Scan for the cell matching the given text and deliver its [x, y] coordinate at center. 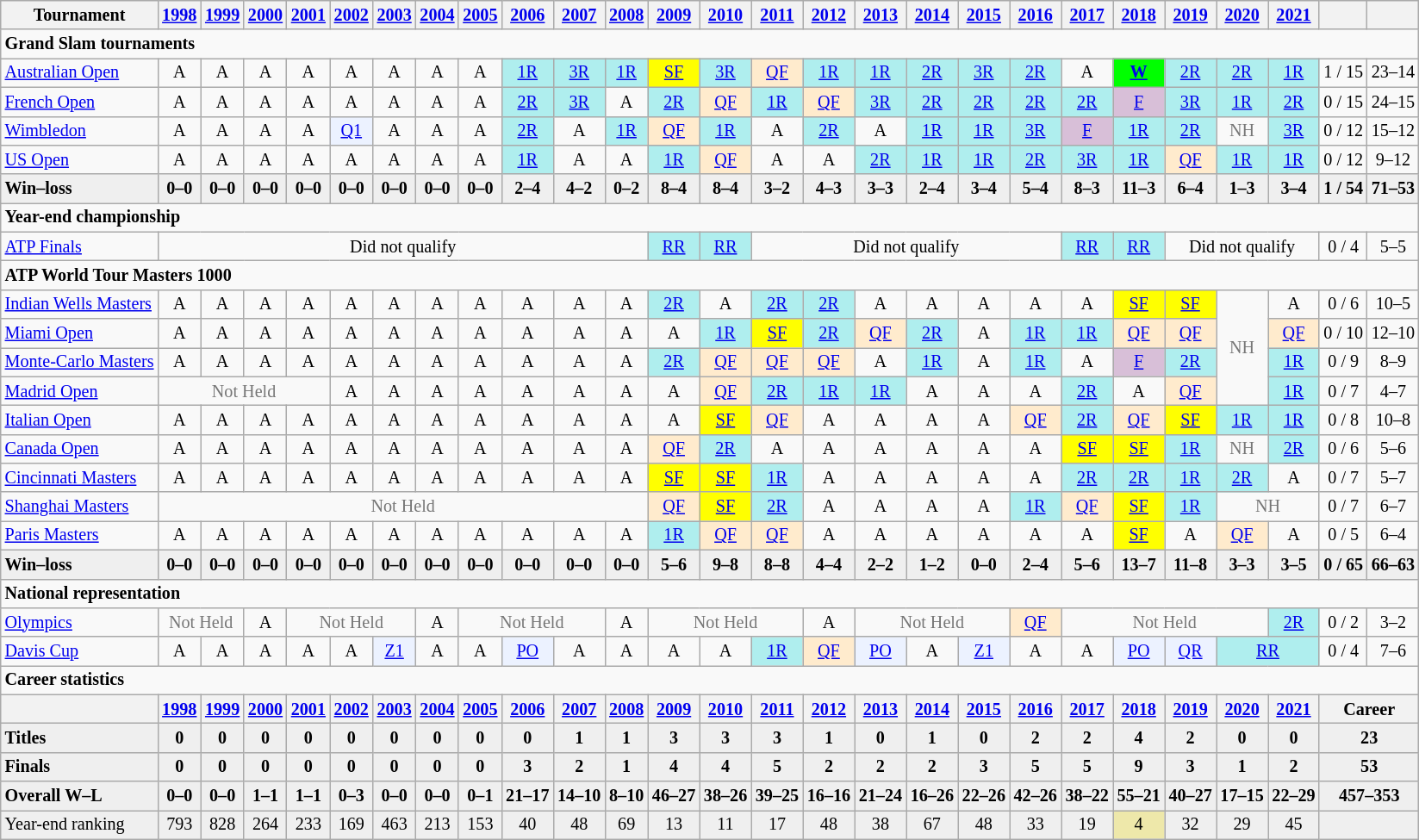
21–17 [527, 796]
QR [1191, 652]
11–3 [1139, 190]
Year-end ranking [79, 825]
5–5 [1393, 247]
10–5 [1393, 305]
153 [480, 825]
Olympics [79, 623]
15–12 [1393, 131]
W [1139, 73]
17–15 [1242, 796]
Career statistics [710, 681]
66–63 [1393, 565]
1–3 [1242, 190]
233 [308, 825]
Indian Wells Masters [79, 305]
Miami Open [79, 333]
Wimbledon [79, 131]
14–10 [579, 796]
Davis Cup [79, 652]
4–7 [1393, 392]
8–10 [626, 796]
Canada Open [79, 450]
Cincinnati Masters [79, 478]
5–4 [1036, 190]
Grand Slam tournaments [710, 45]
ATP World Tour Masters 1000 [710, 276]
13 [674, 825]
39–25 [777, 796]
2–2 [881, 565]
Monte-Carlo Masters [79, 363]
53 [1368, 768]
69 [626, 825]
828 [222, 825]
Italian Open [79, 420]
Year-end championship [710, 218]
1 / 15 [1342, 73]
21–24 [881, 796]
67 [932, 825]
Finals [79, 768]
4–3 [829, 190]
Shanghai Masters [79, 507]
6–7 [1393, 507]
55–21 [1139, 796]
0–2 [626, 190]
23–14 [1393, 73]
0 / 5 [1342, 536]
23 [1368, 738]
11 [725, 825]
US Open [79, 160]
Paris Masters [79, 536]
71–53 [1393, 190]
10–8 [1393, 420]
0–3 [352, 796]
33 [1036, 825]
5–7 [1393, 478]
1–2 [932, 565]
French Open [79, 103]
0–1 [480, 796]
29 [1242, 825]
22–29 [1294, 796]
Tournament [79, 16]
0 / 65 [1342, 565]
12–10 [1393, 333]
40–27 [1191, 796]
463 [395, 825]
38 [881, 825]
17 [777, 825]
9 [1139, 768]
0 / 10 [1342, 333]
8–9 [1393, 363]
213 [438, 825]
264 [265, 825]
Titles [79, 738]
9–8 [725, 565]
0 / 15 [1342, 103]
8–3 [1087, 190]
42–26 [1036, 796]
Madrid Open [79, 392]
32 [1191, 825]
40 [527, 825]
16–26 [932, 796]
38–26 [725, 796]
169 [352, 825]
46–27 [674, 796]
3–5 [1294, 565]
National representation [710, 594]
7–6 [1393, 652]
ATP Finals [79, 247]
0 / 8 [1342, 420]
45 [1294, 825]
19 [1087, 825]
4–4 [829, 565]
8–8 [777, 565]
9–12 [1393, 160]
1 / 54 [1342, 190]
11–8 [1191, 565]
4–2 [579, 190]
38–22 [1087, 796]
Overall W–L [79, 796]
0 / 9 [1342, 363]
13–7 [1139, 565]
16–16 [829, 796]
Australian Open [79, 73]
793 [179, 825]
22–26 [984, 796]
457–353 [1368, 796]
Q1 [352, 131]
0 / 2 [1342, 623]
24–15 [1393, 103]
Career [1368, 710]
